Return the (X, Y) coordinate for the center point of the cell that contains the specified text.  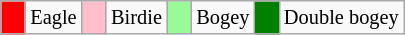
Bogey (222, 17)
Double bogey (342, 17)
Birdie (136, 17)
Eagle (53, 17)
